Capture the cell that displays the provided text and extract its (x, y) central coordinate. 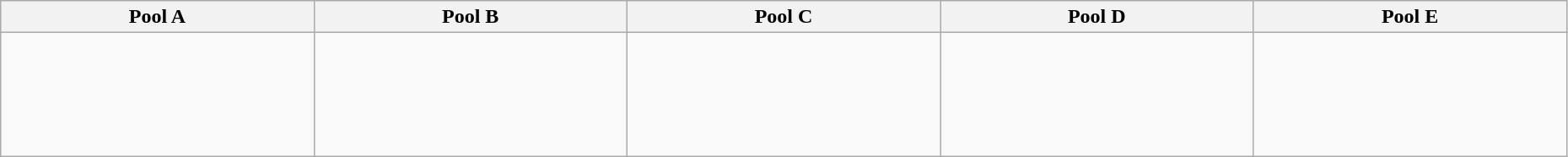
Pool A (157, 17)
Pool C (783, 17)
Pool D (1097, 17)
Pool B (471, 17)
Pool E (1410, 17)
